Scan for the cell matching the given text and deliver its [x, y] coordinate at center. 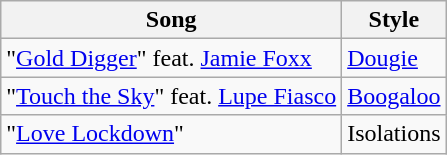
Song [172, 20]
Style [394, 20]
"Touch the Sky" feat. Lupe Fiasco [172, 96]
"Gold Digger" feat. Jamie Foxx [172, 58]
Boogaloo [394, 96]
"Love Lockdown" [172, 134]
Isolations [394, 134]
Dougie [394, 58]
